Output the [x, y] coordinate of the center of the cell containing the given text.  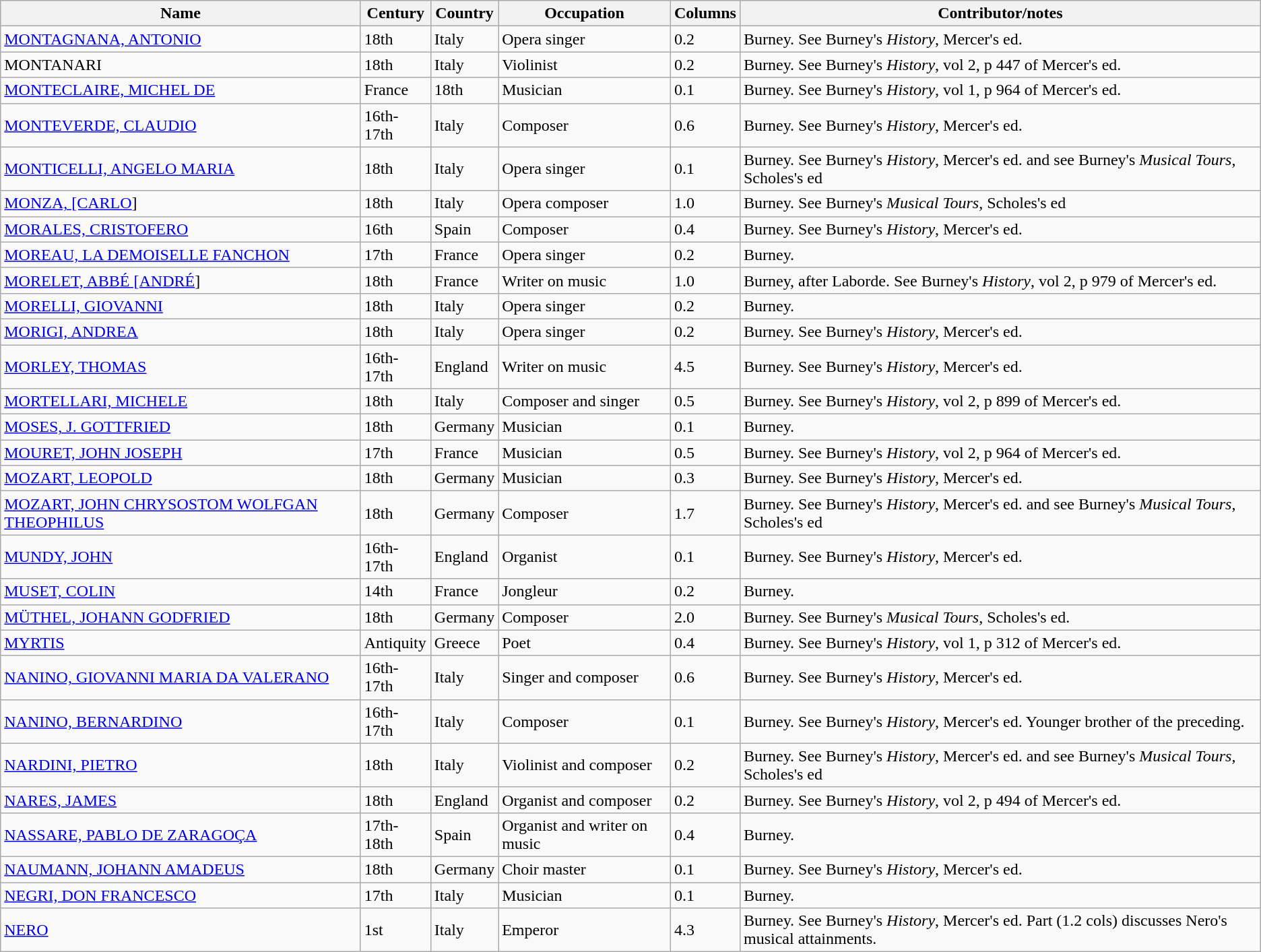
Burney. See Burney's History, vol 2, p 964 of Mercer's ed. [1000, 453]
MORLEY, THOMAS [181, 367]
MORALES, CRISTOFERO [181, 229]
Burney. See Burney's History, vol 2, p 447 of Mercer's ed. [1000, 65]
NANINO, GIOVANNI MARIA DA VALERANO [181, 678]
Organist and writer on music [585, 834]
MONTAGNANA, ANTONIO [181, 39]
MONTICELLI, ANGELO MARIA [181, 168]
Burney. See Burney's History, vol 1, p 312 of Mercer's ed. [1000, 643]
Organist [585, 557]
MUNDY, JOHN [181, 557]
Country [464, 13]
0.3 [705, 478]
MONZA, [CARLO] [181, 203]
MORELLI, GIOVANNI [181, 306]
MOZART, LEOPOLD [181, 478]
16th [395, 229]
Name [181, 13]
Occupation [585, 13]
Century [395, 13]
MOREAU, LA DEMOISELLE FANCHON [181, 255]
MONTEVERDE, CLAUDIO [181, 125]
MOZART, JOHN CHRYSOSTOM WOLFGAN THEOPHILUS [181, 513]
Burney. See Burney's Musical Tours, Scholes's ed [1000, 203]
NARES, JAMES [181, 800]
MORELET, ABBÉ [ANDRÉ] [181, 280]
Burney. See Burney's Musical Tours, Scholes's ed. [1000, 617]
MOURET, JOHN JOSEPH [181, 453]
Emperor [585, 930]
4.5 [705, 367]
NANINO, BERNARDINO [181, 721]
Burney. See Burney's History, vol 2, p 899 of Mercer's ed. [1000, 402]
NAUMANN, JOHANN AMADEUS [181, 869]
MYRTIS [181, 643]
1.7 [705, 513]
NASSARE, PABLO DE ZARAGOÇA [181, 834]
MONTECLAIRE, MICHEL DE [181, 90]
Burney. See Burney's History, Mercer's ed. Part (1.2 cols) discusses Nero's musical attainments. [1000, 930]
Composer and singer [585, 402]
Violinist [585, 65]
Burney. See Burney's History, Mercer's ed. Younger brother of the preceding. [1000, 721]
17th-18th [395, 834]
Jongleur [585, 592]
Burney. See Burney's History, vol 2, p 494 of Mercer's ed. [1000, 800]
MONTANARI [181, 65]
Poet [585, 643]
Burney. See Burney's History, vol 1, p 964 of Mercer's ed. [1000, 90]
MÜTHEL, JOHANN GODFRIED [181, 617]
Burney, after Laborde. See Burney's History, vol 2, p 979 of Mercer's ed. [1000, 280]
MORTELLARI, MICHELE [181, 402]
Contributor/notes [1000, 13]
Violinist and composer [585, 765]
MUSET, COLIN [181, 592]
Opera composer [585, 203]
NERO [181, 930]
NEGRI, DON FRANCESCO [181, 895]
4.3 [705, 930]
Greece [464, 643]
Organist and composer [585, 800]
14th [395, 592]
Choir master [585, 869]
1st [395, 930]
Columns [705, 13]
2.0 [705, 617]
MORIGI, ANDREA [181, 331]
Antiquity [395, 643]
MOSES, J. GOTTFRIED [181, 427]
Singer and composer [585, 678]
NARDINI, PIETRO [181, 765]
